Scan for the cell matching the given text and deliver its (x, y) coordinate at center. 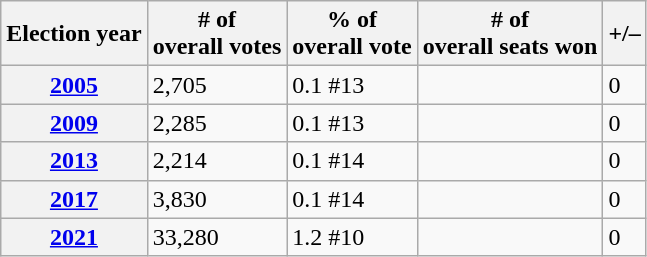
2,285 (217, 123)
2013 (74, 161)
2009 (74, 123)
2005 (74, 85)
2,705 (217, 85)
33,280 (217, 237)
3,830 (217, 199)
+/– (624, 34)
1.2 #10 (352, 237)
2021 (74, 237)
2,214 (217, 161)
Election year (74, 34)
% ofoverall vote (352, 34)
# ofoverall votes (217, 34)
2017 (74, 199)
# ofoverall seats won (510, 34)
